Identify which cell holds the provided text, then report its (x, y) central coordinate. 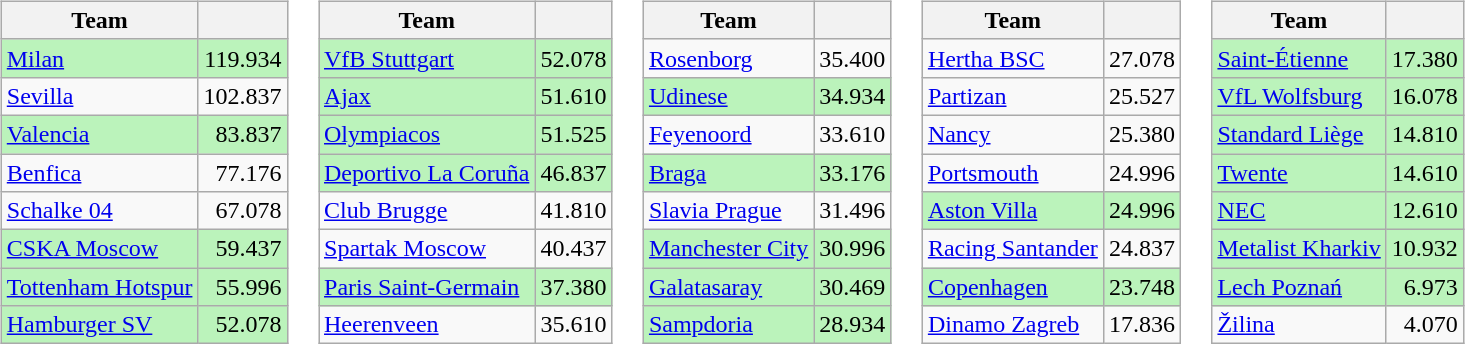
25.527 (1142, 96)
Feyenoord (728, 134)
31.496 (852, 211)
119.934 (242, 58)
Žilina (1299, 325)
Manchester City (728, 249)
Olympiacos (426, 134)
Schalke 04 (100, 211)
Copenhagen (1012, 287)
Tottenham Hotspur (100, 287)
51.525 (574, 134)
Partizan (1012, 96)
Deportivo La Coruña (426, 173)
33.176 (852, 173)
Spartak Moscow (426, 249)
51.610 (574, 96)
Sevilla (100, 96)
33.610 (852, 134)
Nancy (1012, 134)
Ajax (426, 96)
6.973 (1424, 287)
NEC (1299, 211)
77.176 (242, 173)
30.996 (852, 249)
Dinamo Zagreb (1012, 325)
VfB Stuttgart (426, 58)
28.934 (852, 325)
34.934 (852, 96)
Saint-Étienne (1299, 58)
Portsmouth (1012, 173)
CSKA Moscow (100, 249)
Standard Liège (1299, 134)
37.380 (574, 287)
4.070 (1424, 325)
Racing Santander (1012, 249)
40.437 (574, 249)
17.836 (1142, 325)
24.837 (1142, 249)
83.837 (242, 134)
55.996 (242, 287)
Rosenborg (728, 58)
17.380 (1424, 58)
Lech Poznań (1299, 287)
16.078 (1424, 96)
Udinese (728, 96)
Metalist Kharkiv (1299, 249)
27.078 (1142, 58)
10.932 (1424, 249)
Galatasaray (728, 287)
Hamburger SV (100, 325)
35.610 (574, 325)
Club Brugge (426, 211)
Heerenveen (426, 325)
35.400 (852, 58)
67.078 (242, 211)
Braga (728, 173)
46.837 (574, 173)
14.810 (1424, 134)
Sampdoria (728, 325)
Milan (100, 58)
Valencia (100, 134)
Twente (1299, 173)
Slavia Prague (728, 211)
25.380 (1142, 134)
Hertha BSC (1012, 58)
23.748 (1142, 287)
12.610 (1424, 211)
102.837 (242, 96)
Benfica (100, 173)
59.437 (242, 249)
Paris Saint-Germain (426, 287)
41.810 (574, 211)
Aston Villa (1012, 211)
14.610 (1424, 173)
VfL Wolfsburg (1299, 96)
30.469 (852, 287)
